Determine the (x, y) coordinate at the center of the cell enclosing the given text.  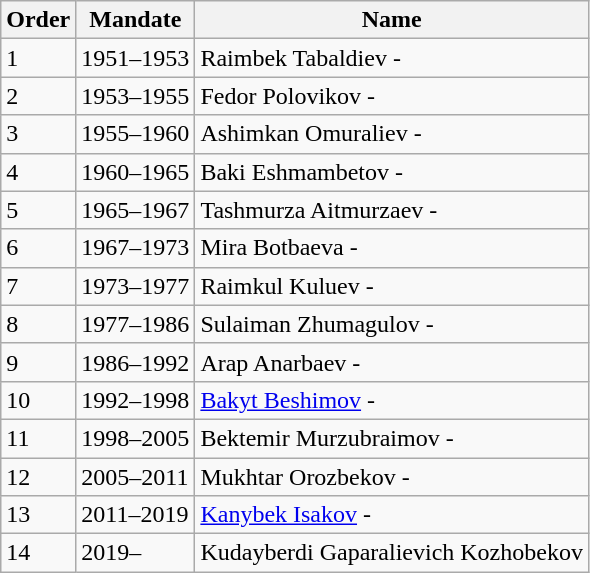
Fedor Polovikov - (392, 96)
1 (38, 58)
Mukhtar Orozbekov - (392, 477)
1953–1955 (136, 96)
12 (38, 477)
Raimkul Kuluev - (392, 286)
1986–1992 (136, 362)
Bektemir Murzubraimov - (392, 438)
1998–2005 (136, 438)
Order (38, 20)
1965–1967 (136, 210)
2019– (136, 553)
6 (38, 248)
3 (38, 134)
13 (38, 515)
1992–1998 (136, 400)
Kudayberdi Gaparalievich Kozhobekov (392, 553)
1967–1973 (136, 248)
Ashimkan Omuraliev - (392, 134)
10 (38, 400)
9 (38, 362)
4 (38, 172)
1955–1960 (136, 134)
Name (392, 20)
Arap Anarbaev - (392, 362)
Kanybek Isakov - (392, 515)
Mandate (136, 20)
2011–2019 (136, 515)
Mira Botbaeva - (392, 248)
Sulaiman Zhumagulov - (392, 324)
5 (38, 210)
1960–1965 (136, 172)
1977–1986 (136, 324)
Raimbek Tabaldiev - (392, 58)
Tashmurza Aitmurzaev - (392, 210)
2005–2011 (136, 477)
Bakyt Beshimov - (392, 400)
1973–1977 (136, 286)
1951–1953 (136, 58)
2 (38, 96)
Baki Eshmambetov - (392, 172)
11 (38, 438)
14 (38, 553)
8 (38, 324)
7 (38, 286)
